Identify which cell holds the provided text, then report its [x, y] central coordinate. 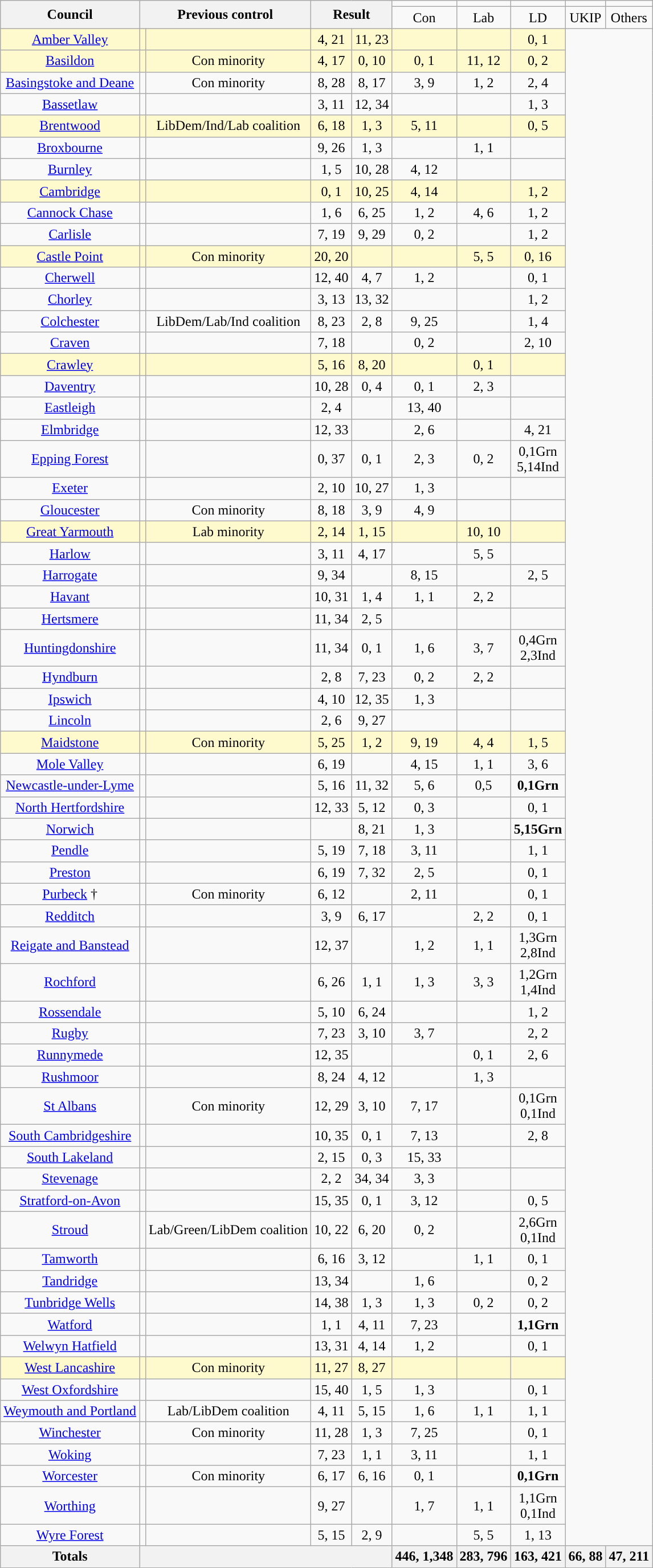
Crawley [70, 365]
283, 796 [483, 1557]
Con [424, 18]
Tandridge [70, 1281]
5, 25 [332, 742]
7, 32 [372, 872]
Lab minority [228, 532]
2, 15 [332, 1157]
2, 9 [372, 1535]
47, 211 [629, 1557]
Burnley [70, 169]
Huntingdonshire [70, 648]
1, 7 [424, 1505]
Eastleigh [70, 408]
4, 10 [332, 699]
6, 24 [372, 1011]
9, 26 [332, 148]
4, 6 [483, 213]
1,1Grn0,1Ind [538, 1505]
7, 19 [332, 234]
7, 17 [424, 1106]
6, 26 [332, 982]
UKIP [586, 18]
9, 34 [332, 575]
5, 10 [332, 1011]
4, 9 [424, 510]
1, 15 [372, 532]
Purbeck † [70, 894]
10, 22 [332, 1230]
6, 25 [372, 213]
Watford [70, 1324]
6, 18 [332, 126]
34, 34 [372, 1179]
0, 16 [538, 256]
Rochford [70, 982]
15, 35 [332, 1200]
10, 25 [372, 191]
15, 40 [332, 1390]
South Lakeland [70, 1157]
Stevenage [70, 1179]
6, 20 [372, 1230]
163, 421 [538, 1557]
6, 12 [332, 894]
Previous control [226, 15]
Basildon [70, 61]
Ipswich [70, 699]
Broxbourne [70, 148]
12, 40 [332, 278]
Lab/LibDem coalition [228, 1411]
10, 35 [332, 1136]
8, 20 [372, 365]
15, 33 [424, 1157]
Castle Point [70, 256]
0,4Grn2,3Ind [538, 648]
Exeter [70, 488]
Council [70, 15]
8, 15 [424, 575]
Norwich [70, 829]
14, 38 [332, 1302]
Stroud [70, 1230]
11, 12 [483, 61]
13, 31 [332, 1346]
Rossendale [70, 1011]
Elmbridge [70, 430]
Great Yarmouth [70, 532]
Runnymede [70, 1055]
Newcastle-under-Lyme [70, 786]
Weymouth and Portland [70, 1411]
11, 27 [332, 1367]
West Lancashire [70, 1367]
0,1Grn5,14Ind [538, 459]
8, 27 [372, 1367]
13, 34 [332, 1281]
Harlow [70, 553]
1,3Grn2,8Ind [538, 945]
Carlisle [70, 234]
4, 4 [483, 742]
Preston [70, 872]
10, 27 [372, 488]
Result [352, 15]
Winchester [70, 1433]
12, 34 [372, 104]
Worthing [70, 1505]
7, 13 [424, 1136]
0,5 [483, 786]
446, 1,348 [424, 1557]
Stratford-on-Avon [70, 1200]
2,6Grn0,1Ind [538, 1230]
13, 32 [372, 300]
Havant [70, 597]
4, 7 [372, 278]
Others [629, 18]
1,1Grn [538, 1324]
Bassetlaw [70, 104]
2, 11 [424, 894]
0, 10 [372, 61]
Lab/Green/LibDem coalition [228, 1230]
10, 31 [332, 597]
South Cambridgeshire [70, 1136]
Rushmoor [70, 1077]
12, 37 [332, 945]
5, 19 [332, 851]
St Albans [70, 1106]
Craven [70, 343]
3, 6 [538, 764]
Lincoln [70, 721]
Hyndburn [70, 677]
Pendle [70, 851]
0, 4 [372, 386]
Lab [483, 18]
8, 18 [332, 510]
8, 24 [332, 1077]
5, 12 [372, 807]
2, 14 [332, 532]
LibDem/Ind/Lab coalition [228, 126]
11, 23 [372, 39]
Reigate and Banstead [70, 945]
9, 25 [424, 321]
Rugby [70, 1034]
8, 21 [372, 829]
8, 28 [332, 83]
5,15Grn [538, 829]
3, 13 [332, 300]
Basingstoke and Deane [70, 83]
Daventry [70, 386]
Brentwood [70, 126]
North Hertfordshire [70, 807]
1, 13 [538, 1535]
West Oxfordshire [70, 1390]
0,1Grn0,1Ind [538, 1106]
Tunbridge Wells [70, 1302]
Woking [70, 1455]
Cherwell [70, 278]
Hertsmere [70, 618]
Totals [70, 1557]
9, 29 [372, 234]
5, 6 [424, 786]
Maidstone [70, 742]
Amber Valley [70, 39]
11, 28 [332, 1433]
7, 25 [424, 1433]
Harrogate [70, 575]
LD [538, 18]
LibDem/Lab/Ind coalition [228, 321]
Epping Forest [70, 459]
Gloucester [70, 510]
8, 17 [372, 83]
20, 20 [332, 256]
66, 88 [586, 1557]
Colchester [70, 321]
11, 32 [372, 786]
5, 11 [424, 126]
10, 10 [483, 532]
1,2Grn1,4Ind [538, 982]
8, 23 [332, 321]
4, 15 [424, 764]
Mole Valley [70, 764]
Welwyn Hatfield [70, 1346]
0, 37 [332, 459]
Tamworth [70, 1259]
12, 29 [332, 1106]
Cannock Chase [70, 213]
Redditch [70, 916]
Cambridge [70, 191]
13, 40 [424, 408]
Worcester [70, 1476]
Chorley [70, 300]
9, 19 [424, 742]
Wyre Forest [70, 1535]
